Pinpoint the cell where the given text exists, returning its (X, Y) midpoint coordinate. 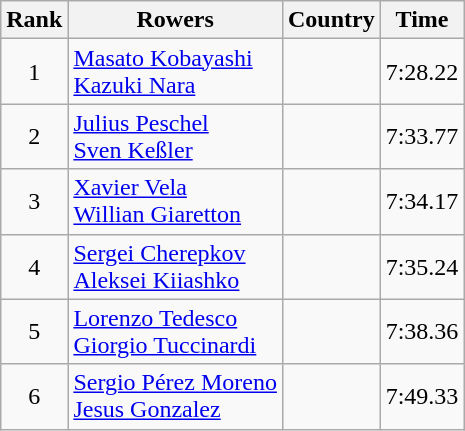
2 (34, 136)
Sergio Pérez MorenoJesus Gonzalez (176, 396)
Masato KobayashiKazuki Nara (176, 72)
7:49.33 (422, 396)
Rowers (176, 20)
Time (422, 20)
7:35.24 (422, 266)
7:28.22 (422, 72)
7:34.17 (422, 202)
1 (34, 72)
Country (331, 20)
Lorenzo TedescoGiorgio Tuccinardi (176, 332)
5 (34, 332)
Xavier VelaWillian Giaretton (176, 202)
Sergei CherepkovAleksei Kiiashko (176, 266)
6 (34, 396)
7:33.77 (422, 136)
Rank (34, 20)
Julius PeschelSven Keßler (176, 136)
4 (34, 266)
3 (34, 202)
7:38.36 (422, 332)
